Extract the [X, Y] coordinate from the center of the cell holding the provided text.  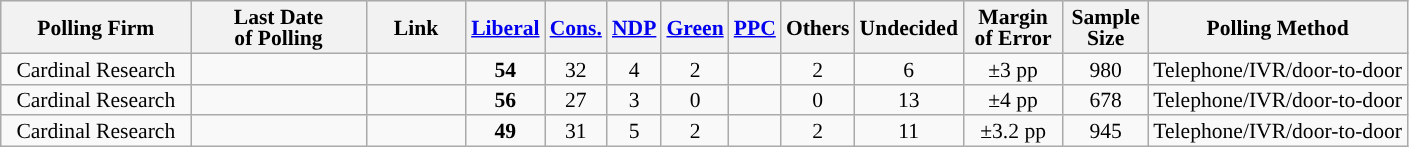
Link [416, 27]
PPC [755, 27]
±4 pp [1013, 100]
3 [634, 100]
±3.2 pp [1013, 132]
Last Dateof Polling [278, 27]
13 [909, 100]
Cons. [576, 27]
27 [576, 100]
49 [505, 132]
Polling Method [1278, 27]
±3 pp [1013, 68]
5 [634, 132]
54 [505, 68]
6 [909, 68]
4 [634, 68]
Polling Firm [96, 27]
31 [576, 132]
980 [1106, 68]
NDP [634, 27]
945 [1106, 132]
SampleSize [1106, 27]
Others [818, 27]
11 [909, 132]
32 [576, 68]
Liberal [505, 27]
Green [694, 27]
Undecided [909, 27]
678 [1106, 100]
Marginof Error [1013, 27]
56 [505, 100]
